Output the (X, Y) coordinate of the center of the cell containing the given text.  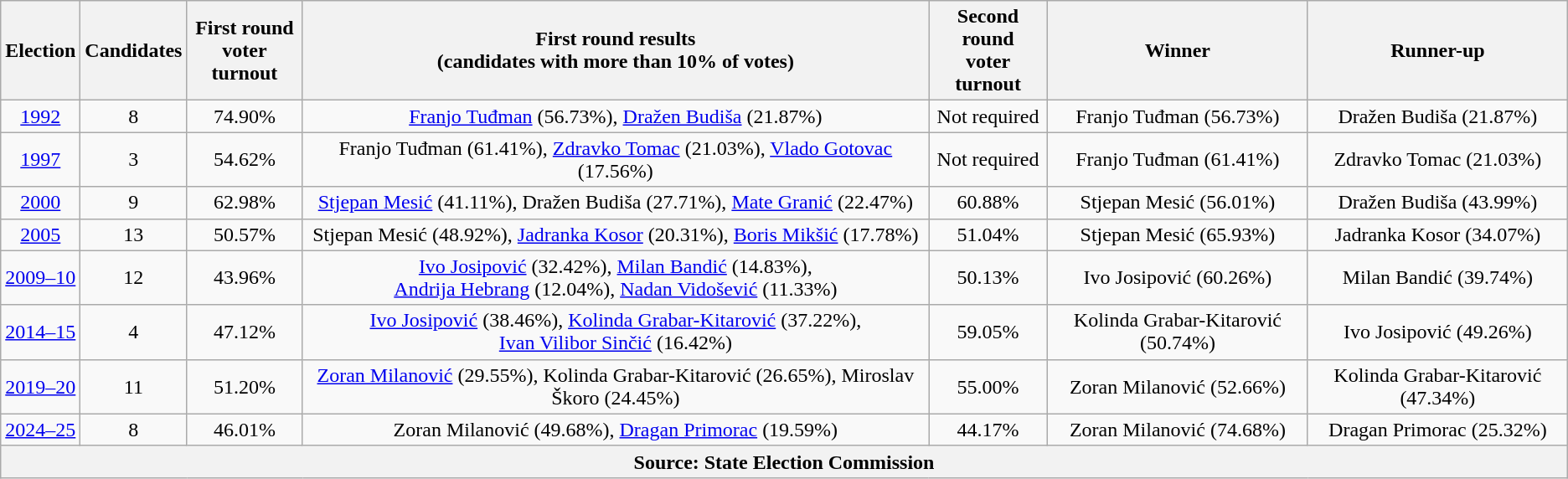
Kolinda Grabar-Kitarović (47.34%) (1437, 387)
74.90% (245, 116)
2000 (40, 203)
2024–25 (40, 430)
Dražen Budiša (21.87%) (1437, 116)
50.13% (988, 278)
9 (134, 203)
2005 (40, 234)
Stjepan Mesić (65.93%) (1178, 234)
Stjepan Mesić (48.92%), Jadranka Kosor (20.31%), Boris Mikšić (17.78%) (616, 234)
60.88% (988, 203)
Franjo Tuđman (56.73%), Dražen Budiša (21.87%) (616, 116)
Ivo Josipović (49.26%) (1437, 332)
46.01% (245, 430)
50.57% (245, 234)
Candidates (134, 50)
First round results(candidates with more than 10% of votes) (616, 50)
Franjo Tuđman (61.41%), Zdravko Tomac (21.03%), Vlado Gotovac (17.56%) (616, 159)
Stjepan Mesić (56.01%) (1178, 203)
Ivo Josipović (32.42%), Milan Bandić (14.83%),Andrija Hebrang (12.04%), Nadan Vidošević (11.33%) (616, 278)
Dražen Budiša (43.99%) (1437, 203)
Stjepan Mesić (41.11%), Dražen Budiša (27.71%), Mate Granić (22.47%) (616, 203)
Kolinda Grabar-Kitarović (50.74%) (1178, 332)
59.05% (988, 332)
Dragan Primorac (25.32%) (1437, 430)
Milan Bandić (39.74%) (1437, 278)
51.20% (245, 387)
Zoran Milanović (29.55%), Kolinda Grabar-Kitarović (26.65%), Miroslav Škoro (24.45%) (616, 387)
Ivo Josipović (38.46%), Kolinda Grabar-Kitarović (37.22%),Ivan Vilibor Sinčić (16.42%) (616, 332)
Zoran Milanović (74.68%) (1178, 430)
Runner-up (1437, 50)
Franjo Tuđman (61.41%) (1178, 159)
44.17% (988, 430)
62.98% (245, 203)
12 (134, 278)
3 (134, 159)
1992 (40, 116)
54.62% (245, 159)
Zdravko Tomac (21.03%) (1437, 159)
43.96% (245, 278)
2009–10 (40, 278)
Jadranka Kosor (34.07%) (1437, 234)
2019–20 (40, 387)
11 (134, 387)
Zoran Milanović (49.68%), Dragan Primorac (19.59%) (616, 430)
Zoran Milanović (52.66%) (1178, 387)
51.04% (988, 234)
Ivo Josipović (60.26%) (1178, 278)
Source: State Election Commission (784, 461)
First roundvoter turnout (245, 50)
4 (134, 332)
Second roundvoter turnout (988, 50)
47.12% (245, 332)
13 (134, 234)
Franjo Tuđman (56.73%) (1178, 116)
55.00% (988, 387)
2014–15 (40, 332)
1997 (40, 159)
Winner (1178, 50)
Election (40, 50)
